For the text-containing cell, return its midpoint in (x, y) coordinate format. 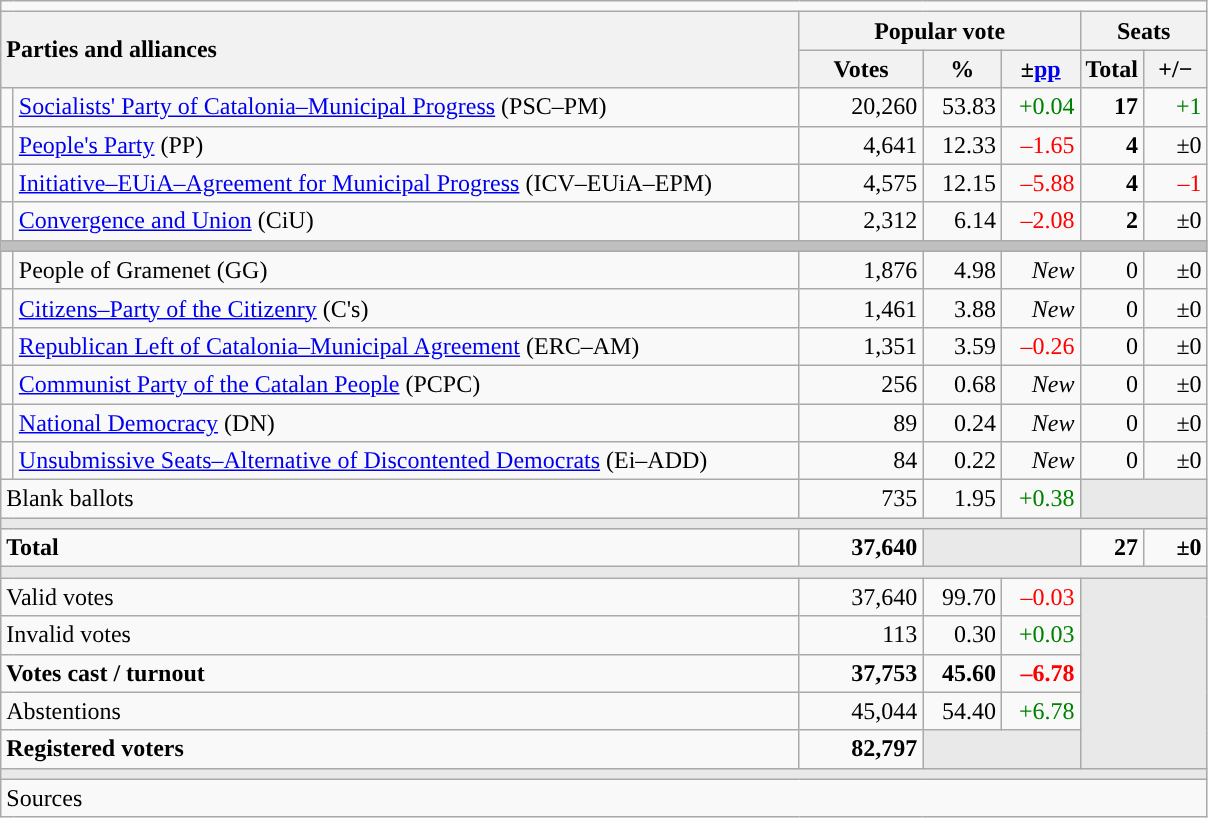
12.15 (962, 183)
+0.38 (1040, 499)
27 (1112, 548)
4,575 (861, 183)
89 (861, 423)
113 (861, 635)
82,797 (861, 749)
1.95 (962, 499)
Parties and alliances (400, 50)
+6.78 (1040, 711)
People's Party (PP) (406, 145)
0.68 (962, 384)
+0.03 (1040, 635)
20,260 (861, 107)
99.70 (962, 597)
±pp (1040, 69)
Registered voters (400, 749)
0.22 (962, 461)
% (962, 69)
1,461 (861, 308)
Republican Left of Catalonia–Municipal Agreement (ERC–AM) (406, 346)
National Democracy (DN) (406, 423)
2 (1112, 221)
Votes (861, 69)
Abstentions (400, 711)
6.14 (962, 221)
Socialists' Party of Catalonia–Municipal Progress (PSC–PM) (406, 107)
Sources (604, 798)
3.59 (962, 346)
256 (861, 384)
–2.08 (1040, 221)
17 (1112, 107)
Blank ballots (400, 499)
2,312 (861, 221)
–0.03 (1040, 597)
37,753 (861, 673)
–6.78 (1040, 673)
Popular vote (940, 31)
Initiative–EUiA–Agreement for Municipal Progress (ICV–EUiA–EPM) (406, 183)
1,351 (861, 346)
4,641 (861, 145)
–1.65 (1040, 145)
0.30 (962, 635)
4.98 (962, 270)
Citizens–Party of the Citizenry (C's) (406, 308)
735 (861, 499)
Seats (1144, 31)
1,876 (861, 270)
+/− (1176, 69)
0.24 (962, 423)
–1 (1176, 183)
+0.04 (1040, 107)
Convergence and Union (CiU) (406, 221)
Unsubmissive Seats–Alternative of Discontented Democrats (Ei–ADD) (406, 461)
45.60 (962, 673)
Invalid votes (400, 635)
–0.26 (1040, 346)
84 (861, 461)
+1 (1176, 107)
53.83 (962, 107)
Valid votes (400, 597)
People of Gramenet (GG) (406, 270)
–5.88 (1040, 183)
45,044 (861, 711)
12.33 (962, 145)
Communist Party of the Catalan People (PCPC) (406, 384)
3.88 (962, 308)
54.40 (962, 711)
Votes cast / turnout (400, 673)
